Return the [x, y] coordinate for the center point of the cell that contains the specified text.  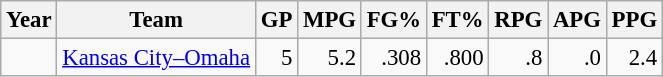
MPG [330, 20]
FG% [394, 20]
5 [276, 58]
RPG [518, 20]
.800 [458, 58]
GP [276, 20]
PPG [634, 20]
.8 [518, 58]
.0 [578, 58]
APG [578, 20]
Year [29, 20]
5.2 [330, 58]
2.4 [634, 58]
.308 [394, 58]
FT% [458, 20]
Kansas City–Omaha [156, 58]
Team [156, 20]
